Pinpoint the cell where the given text exists, returning its (x, y) midpoint coordinate. 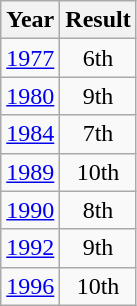
1984 (30, 134)
1980 (30, 96)
1992 (30, 248)
1996 (30, 286)
7th (98, 134)
Result (98, 20)
8th (98, 210)
1990 (30, 210)
Year (30, 20)
1977 (30, 58)
6th (98, 58)
1989 (30, 172)
